Search for the cell housing the specified text and yield its [x, y] center coordinate. 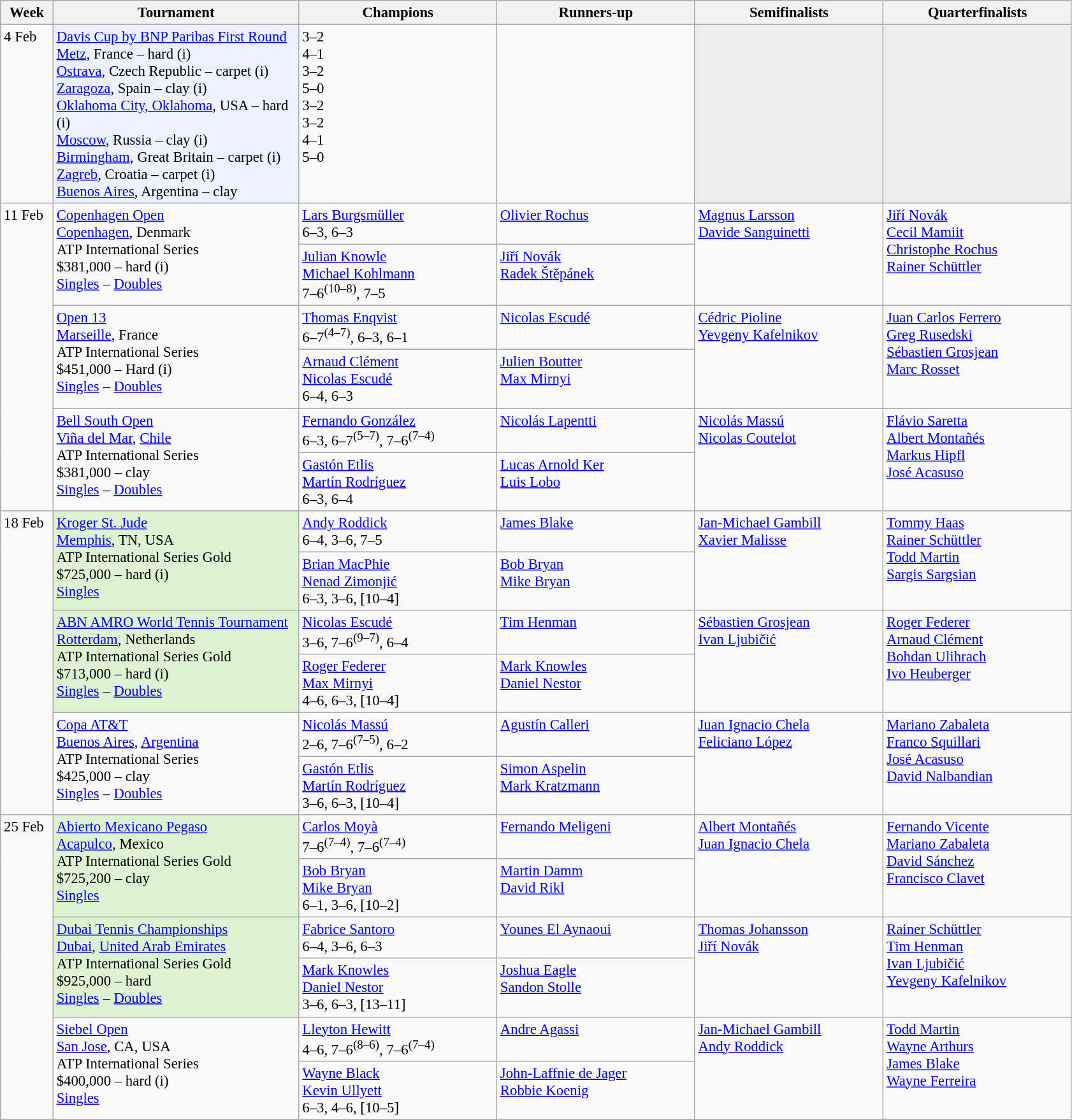
18 Feb [27, 663]
Dubai Tennis Championships Dubai, United Arab EmiratesATP International Series Gold$925,000 – hard Singles – Doubles [176, 967]
Todd Martin Wayne Arthurs James Blake Wayne Ferreira [978, 1068]
Mark Knowles Daniel Nestor [597, 684]
Cédric Pioline Yevgeny Kafelnikov [789, 357]
Joshua Eagle Sandon Stolle [597, 988]
3–2 4–1 3–2 5–0 3–2 3–2 4–1 5–0 [398, 115]
Bell South Open Viña del Mar, ChileATP International Series$381,000 – clay Singles – Doubles [176, 460]
Nicolás Massú Nicolas Coutelot [789, 460]
Albert Montañés Juan Ignacio Chela [789, 866]
Wayne Black Kevin Ullyett6–3, 4–6, [10–5] [398, 1090]
Roger Federer Arnaud Clément Bohdan Ulihrach Ivo Heuberger [978, 661]
Thomas Enqvist6–7(4–7), 6–3, 6–1 [398, 327]
Fernando Vicente Mariano Zabaleta David Sánchez Francisco Clavet [978, 866]
Fabrice Santoro6–4, 3–6, 6–3 [398, 938]
Sébastien Grosjean Ivan Ljubičić [789, 661]
Tim Henman [597, 632]
Lucas Arnold Ker Luis Lobo [597, 482]
Bob Bryan Mike Bryan6–1, 3–6, [10–2] [398, 888]
Martin Damm David Rikl [597, 888]
Nicolás Lapentti [597, 431]
Semifinalists [789, 13]
Gastón Etlis Martín Rodríguez6–3, 6–4 [398, 482]
Juan Carlos Ferrero Greg Rusedski Sébastien Grosjean Marc Rosset [978, 357]
Younes El Aynaoui [597, 938]
Roger Federer Max Mirnyi4–6, 6–3, [10–4] [398, 684]
Andy Roddick6–4, 3–6, 7–5 [398, 531]
Agustín Calleri [597, 734]
Bob Bryan Mike Bryan [597, 581]
Lars Burgsmüller6–3, 6–3 [398, 224]
Quarterfinalists [978, 13]
Champions [398, 13]
Nicolas Escudé3–6, 7–6(9–7), 6–4 [398, 632]
Thomas Johansson Jiří Novák [789, 967]
Andre Agassi [597, 1038]
John-Laffnie de Jager Robbie Koenig [597, 1090]
4 Feb [27, 115]
Juan Ignacio Chela Feliciano López [789, 763]
Jan-Michael Gambill Andy Roddick [789, 1068]
Jiří Novák Cecil Mamiit Christophe Rochus Rainer Schüttler [978, 255]
Olivier Rochus [597, 224]
Julien Boutter Max Mirnyi [597, 379]
Nicolas Escudé [597, 327]
ABN AMRO World Tennis Tournament Rotterdam, NetherlandsATP International Series Gold$713,000 – hard (i) Singles – Doubles [176, 661]
Nicolás Massú2–6, 7–6(7–5), 6–2 [398, 734]
Jan-Michael Gambill Xavier Malisse [789, 560]
11 Feb [27, 357]
Copa AT&T Buenos Aires, ArgentinaATP International Series$425,000 – clay Singles – Doubles [176, 763]
Lleyton Hewitt4–6, 7–6(8–6), 7–6(7–4) [398, 1038]
James Blake [597, 531]
Magnus Larsson Davide Sanguinetti [789, 255]
Fernando Meligeni [597, 837]
Kroger St. Jude Memphis, TN, USAATP International Series Gold$725,000 – hard (i) Singles [176, 560]
Rainer Schüttler Tim Henman Ivan Ljubičić Yevgeny Kafelnikov [978, 967]
Flávio Saretta Albert Montañés Markus Hipfl José Acasuso [978, 460]
Tournament [176, 13]
Mark Knowles Daniel Nestor3–6, 6–3, [13–11] [398, 988]
Copenhagen Open Copenhagen, DenmarkATP International Series$381,000 – hard (i) Singles – Doubles [176, 255]
Open 13 Marseille, FranceATP International Series$451,000 – Hard (i) Singles – Doubles [176, 357]
Carlos Moyà7–6(7–4), 7–6(7–4) [398, 837]
Siebel Open San Jose, CA, USAATP International Series$400,000 – hard (i) Singles [176, 1068]
Mariano Zabaleta Franco Squillari José Acasuso David Nalbandian [978, 763]
Arnaud Clément Nicolas Escudé6–4, 6–3 [398, 379]
Brian MacPhie Nenad Zimonjić6–3, 3–6, [10–4] [398, 581]
Week [27, 13]
Runners-up [597, 13]
Jiří Novák Radek Štěpánek [597, 275]
Fernando González6–3, 6–7(5–7), 7–6(7–4) [398, 431]
Julian Knowle Michael Kohlmann7–6(10–8), 7–5 [398, 275]
Tommy Haas Rainer Schüttler Todd Martin Sargis Sargsian [978, 560]
Simon Aspelin Mark Kratzmann [597, 786]
25 Feb [27, 967]
Abierto Mexicano Pegaso Acapulco, MexicoATP International Series Gold$725,200 – clay Singles [176, 866]
Gastón Etlis Martín Rodríguez3–6, 6–3, [10–4] [398, 786]
